Output the (X, Y) coordinate of the center of the cell containing the given text.  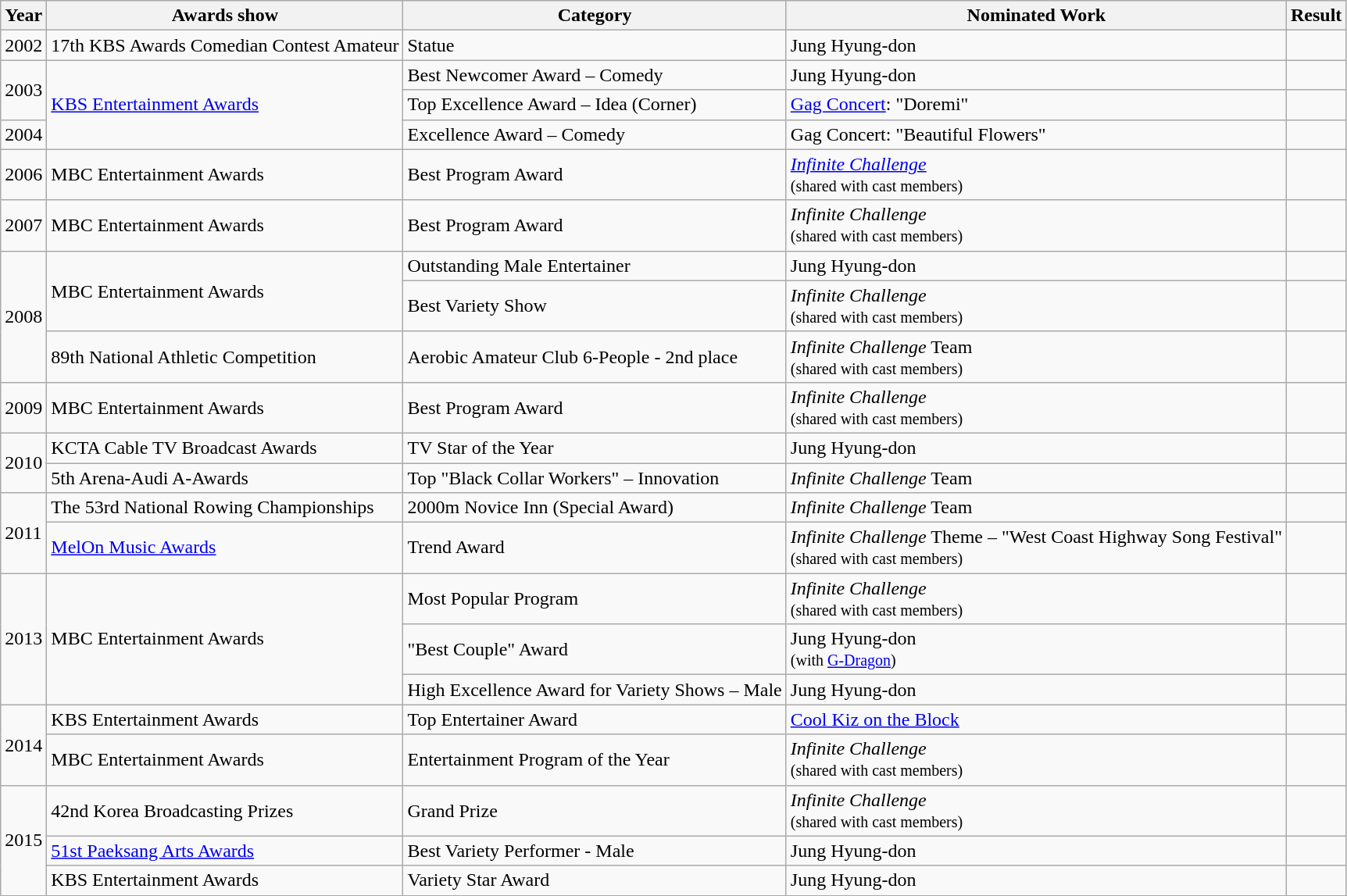
2002 (23, 45)
Cool Kiz on the Block (1036, 719)
2000m Novice Inn (Special Award) (595, 508)
Grand Prize (595, 811)
Outstanding Male Entertainer (595, 266)
Best Newcomer Award – Comedy (595, 75)
Most Popular Program (595, 598)
Top Entertainer Award (595, 719)
5th Arena-Audi A-Awards (225, 477)
High Excellence Award for Variety Shows – Male (595, 690)
2003 (23, 90)
Awards show (225, 16)
89th National Athletic Competition (225, 356)
Nominated Work (1036, 16)
Statue (595, 45)
Year (23, 16)
2015 (23, 841)
Best Variety Show (595, 306)
Best Variety Performer - Male (595, 851)
Top Excellence Award – Idea (Corner) (595, 105)
17th KBS Awards Comedian Contest Amateur (225, 45)
2013 (23, 639)
MelOn Music Awards (225, 548)
42nd Korea Broadcasting Prizes (225, 811)
Trend Award (595, 548)
Result (1316, 16)
Jung Hyung-don(with G-Dragon) (1036, 650)
Gag Concert: "Beautiful Flowers" (1036, 134)
2011 (23, 533)
Entertainment Program of the Year (595, 759)
2008 (23, 316)
"Best Couple" Award (595, 650)
Top "Black Collar Workers" – Innovation (595, 477)
2014 (23, 745)
Category (595, 16)
Infinite Challenge Theme – "West Coast Highway Song Festival"(shared with cast members) (1036, 548)
2006 (23, 175)
Aerobic Amateur Club 6-People - 2nd place (595, 356)
2007 (23, 225)
2009 (23, 408)
KCTA Cable TV Broadcast Awards (225, 448)
TV Star of the Year (595, 448)
2004 (23, 134)
Variety Star Award (595, 880)
51st Paeksang Arts Awards (225, 851)
The 53rd National Rowing Championships (225, 508)
Excellence Award – Comedy (595, 134)
2010 (23, 462)
Infinite Challenge Team(shared with cast members) (1036, 356)
Gag Concert: "Doremi" (1036, 105)
